Identify which cell holds the provided text, then report its [X, Y] central coordinate. 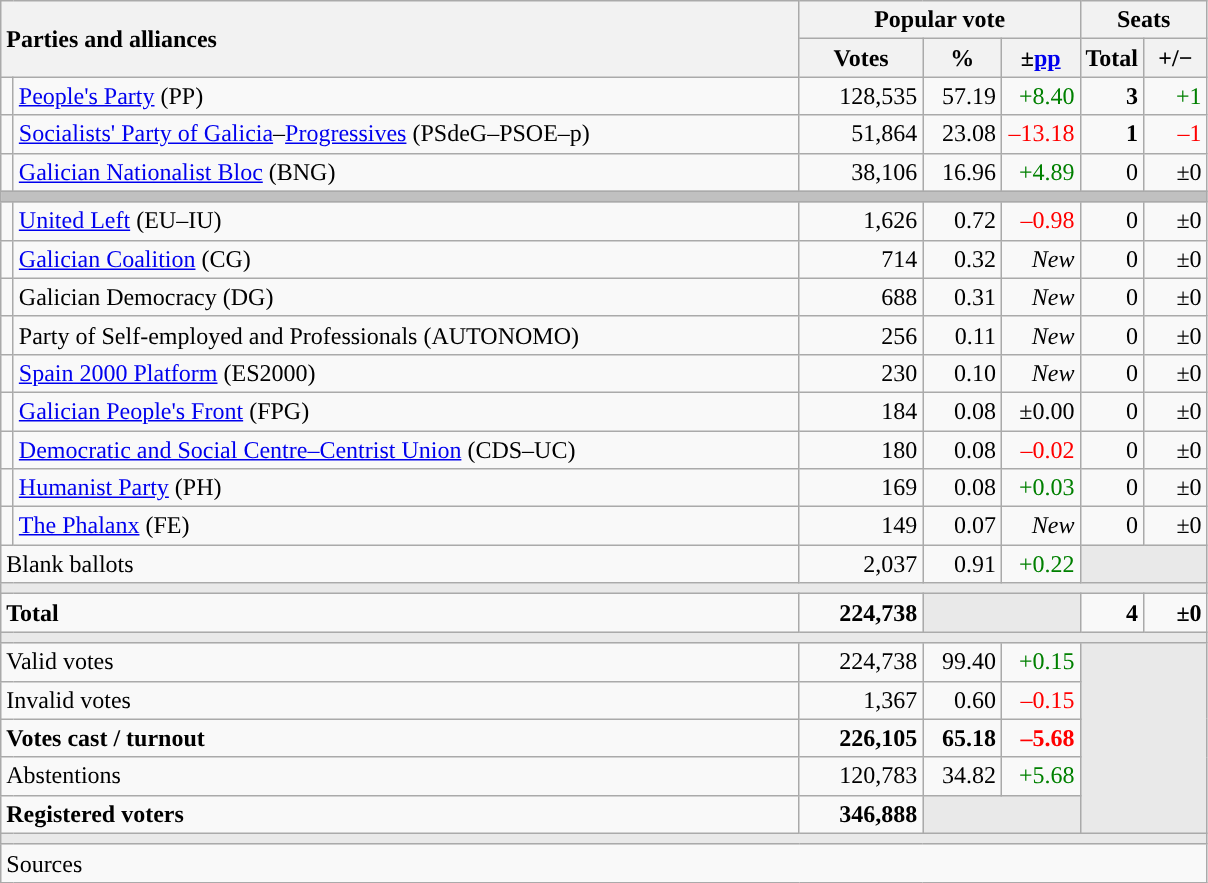
1,626 [861, 221]
714 [861, 259]
% [962, 58]
Sources [604, 863]
Abstentions [400, 776]
+5.68 [1040, 776]
Seats [1144, 20]
16.96 [962, 172]
2,037 [861, 564]
Socialists' Party of Galicia–Progressives (PSdeG–PSOE–p) [406, 134]
180 [861, 449]
57.19 [962, 96]
51,864 [861, 134]
–0.02 [1040, 449]
Votes cast / turnout [400, 738]
Galician Nationalist Bloc (BNG) [406, 172]
0.91 [962, 564]
+/− [1176, 58]
0.60 [962, 700]
149 [861, 526]
99.40 [962, 662]
169 [861, 488]
184 [861, 411]
Party of Self-employed and Professionals (AUTONOMO) [406, 335]
0.07 [962, 526]
–13.18 [1040, 134]
Popular vote [940, 20]
United Left (EU–IU) [406, 221]
0.32 [962, 259]
0.11 [962, 335]
Registered voters [400, 814]
–0.98 [1040, 221]
Spain 2000 Platform (ES2000) [406, 373]
0.72 [962, 221]
23.08 [962, 134]
The Phalanx (FE) [406, 526]
Galician People's Front (FPG) [406, 411]
Parties and alliances [400, 39]
+0.15 [1040, 662]
128,535 [861, 96]
+0.22 [1040, 564]
226,105 [861, 738]
Valid votes [400, 662]
1,367 [861, 700]
346,888 [861, 814]
Votes [861, 58]
–5.68 [1040, 738]
3 [1112, 96]
1 [1112, 134]
Democratic and Social Centre–Centrist Union (CDS–UC) [406, 449]
±pp [1040, 58]
–0.15 [1040, 700]
+8.40 [1040, 96]
0.31 [962, 297]
+0.03 [1040, 488]
120,783 [861, 776]
–1 [1176, 134]
688 [861, 297]
65.18 [962, 738]
34.82 [962, 776]
230 [861, 373]
Galician Democracy (DG) [406, 297]
256 [861, 335]
0.10 [962, 373]
Blank ballots [400, 564]
38,106 [861, 172]
±0.00 [1040, 411]
4 [1112, 613]
Galician Coalition (CG) [406, 259]
+4.89 [1040, 172]
Humanist Party (PH) [406, 488]
Invalid votes [400, 700]
+1 [1176, 96]
People's Party (PP) [406, 96]
